For the text-containing cell, return its midpoint in (x, y) coordinate format. 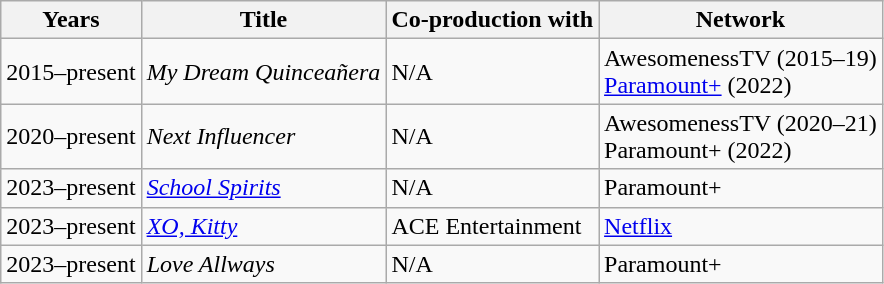
AwesomenessTV (2015–19)Paramount+ (2022) (741, 72)
Next Influencer (264, 136)
Years (71, 20)
ACE Entertainment (492, 226)
Title (264, 20)
2015–present (71, 72)
XO, Kitty (264, 226)
Love Allways (264, 264)
2020–present (71, 136)
My Dream Quinceañera (264, 72)
AwesomenessTV (2020–21)Paramount+ (2022) (741, 136)
School Spirits (264, 188)
Network (741, 20)
Netflix (741, 226)
Co-production with (492, 20)
